Determine the (X, Y) coordinate at the center of the cell enclosing the given text.  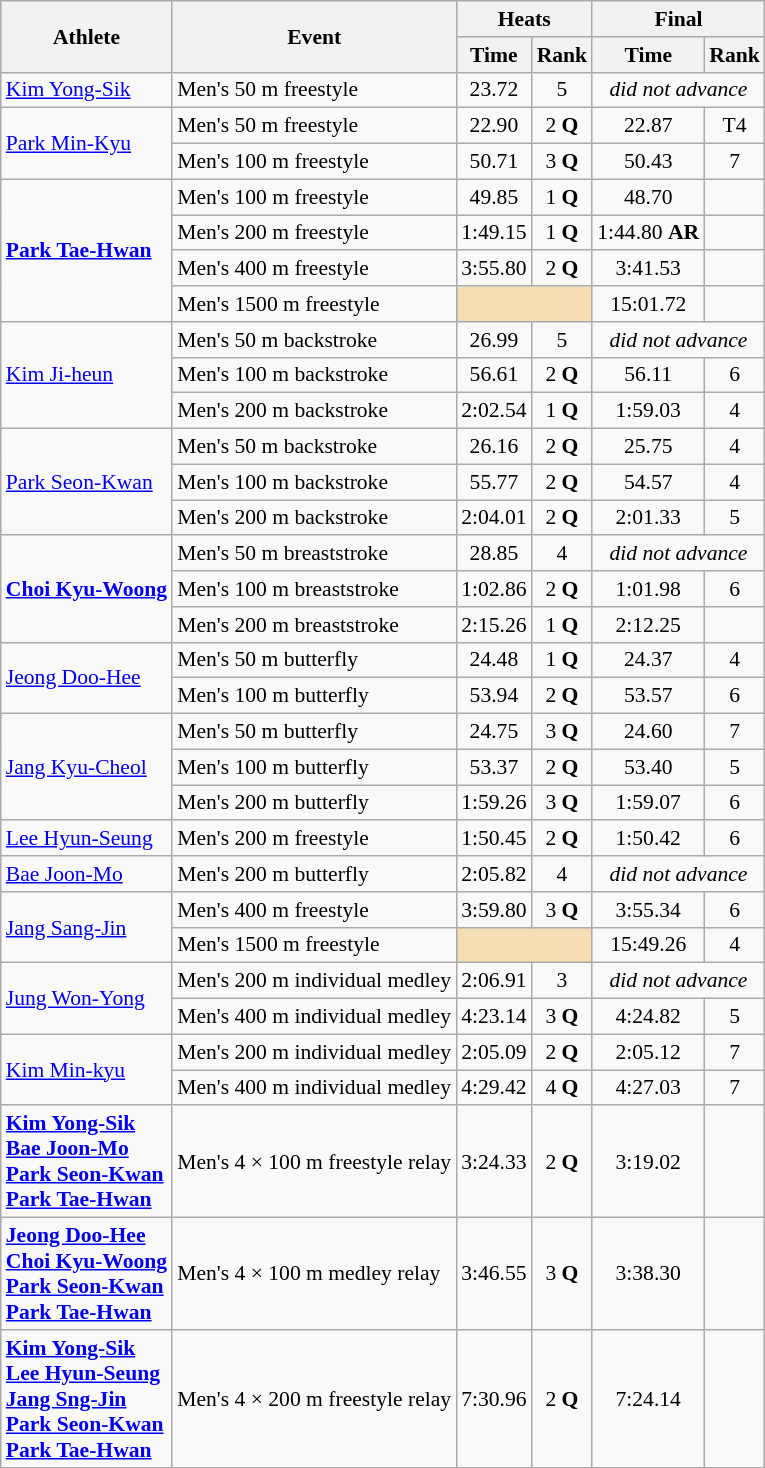
Jang Sang-Jin (86, 928)
1:50.45 (494, 839)
3:41.53 (648, 269)
1:59.07 (648, 803)
48.70 (648, 197)
2:04.01 (494, 518)
4:27.03 (648, 1088)
Men's 4 × 100 m freestyle relay (314, 1162)
Kim Yong-Sik (86, 90)
3:59.80 (494, 910)
Kim Min-kyu (86, 1070)
2:01.33 (648, 518)
Park Seon-Kwan (86, 482)
53.40 (648, 767)
Men's 50 m breaststroke (314, 554)
22.87 (648, 126)
53.57 (648, 696)
Athlete (86, 36)
2:12.25 (648, 625)
Kim Yong-SikBae Joon-MoPark Seon-KwanPark Tae-Hwan (86, 1162)
Men's 100 m breaststroke (314, 589)
4:23.14 (494, 1017)
4:29.42 (494, 1088)
56.61 (494, 375)
26.16 (494, 447)
7:24.14 (648, 1399)
15:01.72 (648, 304)
2:05.82 (494, 874)
Men's 4 × 200 m freestyle relay (314, 1399)
Final (678, 19)
24.48 (494, 660)
4:24.82 (648, 1017)
3 (562, 981)
56.11 (648, 375)
15:49.26 (648, 945)
1:50.42 (648, 839)
24.60 (648, 732)
2:15.26 (494, 625)
Event (314, 36)
Choi Kyu-Woong (86, 590)
Park Tae-Hwan (86, 250)
49.85 (494, 197)
Heats (524, 19)
28.85 (494, 554)
54.57 (648, 482)
3:55.34 (648, 910)
Lee Hyun-Seung (86, 839)
55.77 (494, 482)
3:46.55 (494, 1274)
3:19.02 (648, 1162)
7:30.96 (494, 1399)
1:59.26 (494, 803)
Bae Joon-Mo (86, 874)
Men's 200 m breaststroke (314, 625)
1:49.15 (494, 233)
53.94 (494, 696)
Kim Ji-heun (86, 376)
4 Q (562, 1088)
23.72 (494, 90)
Park Min-Kyu (86, 144)
24.37 (648, 660)
22.90 (494, 126)
2:06.91 (494, 981)
Jung Won-Yong (86, 998)
1:59.03 (648, 411)
1:44.80 AR (648, 233)
1:01.98 (648, 589)
2:02.54 (494, 411)
2:05.12 (648, 1052)
1:02.86 (494, 589)
3:55.80 (494, 269)
3:38.30 (648, 1274)
2:05.09 (494, 1052)
25.75 (648, 447)
26.99 (494, 340)
Kim Yong-SikLee Hyun-SeungJang Sng-JinPark Seon-KwanPark Tae-Hwan (86, 1399)
3:24.33 (494, 1162)
50.71 (494, 162)
Men's 4 × 100 m medley relay (314, 1274)
Jang Kyu-Cheol (86, 768)
Jeong Doo-Hee (86, 678)
50.43 (648, 162)
Jeong Doo-HeeChoi Kyu-WoongPark Seon-KwanPark Tae-Hwan (86, 1274)
53.37 (494, 767)
T4 (734, 126)
24.75 (494, 732)
